Search for the cell housing the specified text and yield its (x, y) center coordinate. 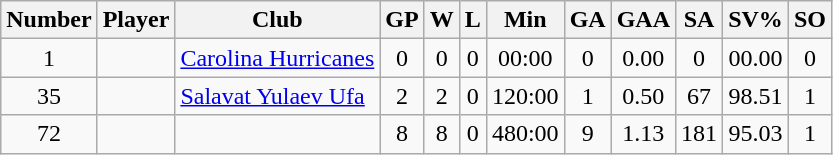
72 (49, 134)
98.51 (756, 96)
120:00 (525, 96)
0.50 (643, 96)
GA (588, 20)
Club (278, 20)
Number (49, 20)
95.03 (756, 134)
9 (588, 134)
Carolina Hurricanes (278, 58)
1.13 (643, 134)
00.00 (756, 58)
GAA (643, 20)
67 (700, 96)
SO (810, 20)
Salavat Yulaev Ufa (278, 96)
00:00 (525, 58)
Player (136, 20)
SV% (756, 20)
0.00 (643, 58)
480:00 (525, 134)
SA (700, 20)
L (472, 20)
Min (525, 20)
35 (49, 96)
181 (700, 134)
W (442, 20)
GP (402, 20)
